Pinpoint the cell where the given text exists, returning its (X, Y) midpoint coordinate. 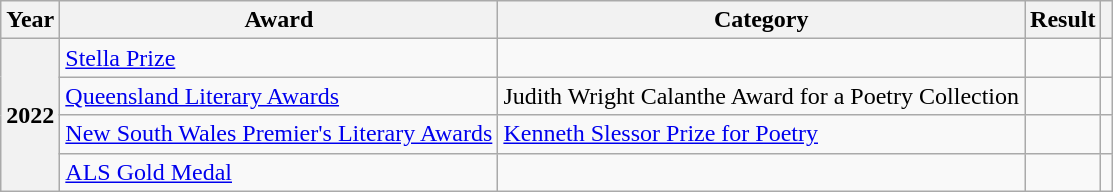
Year (30, 20)
2022 (30, 115)
ALS Gold Medal (279, 172)
Stella Prize (279, 58)
New South Wales Premier's Literary Awards (279, 134)
Category (762, 20)
Judith Wright Calanthe Award for a Poetry Collection (762, 96)
Award (279, 20)
Result (1063, 20)
Queensland Literary Awards (279, 96)
Kenneth Slessor Prize for Poetry (762, 134)
